Determine the [x, y] coordinate at the center of the cell enclosing the given text.  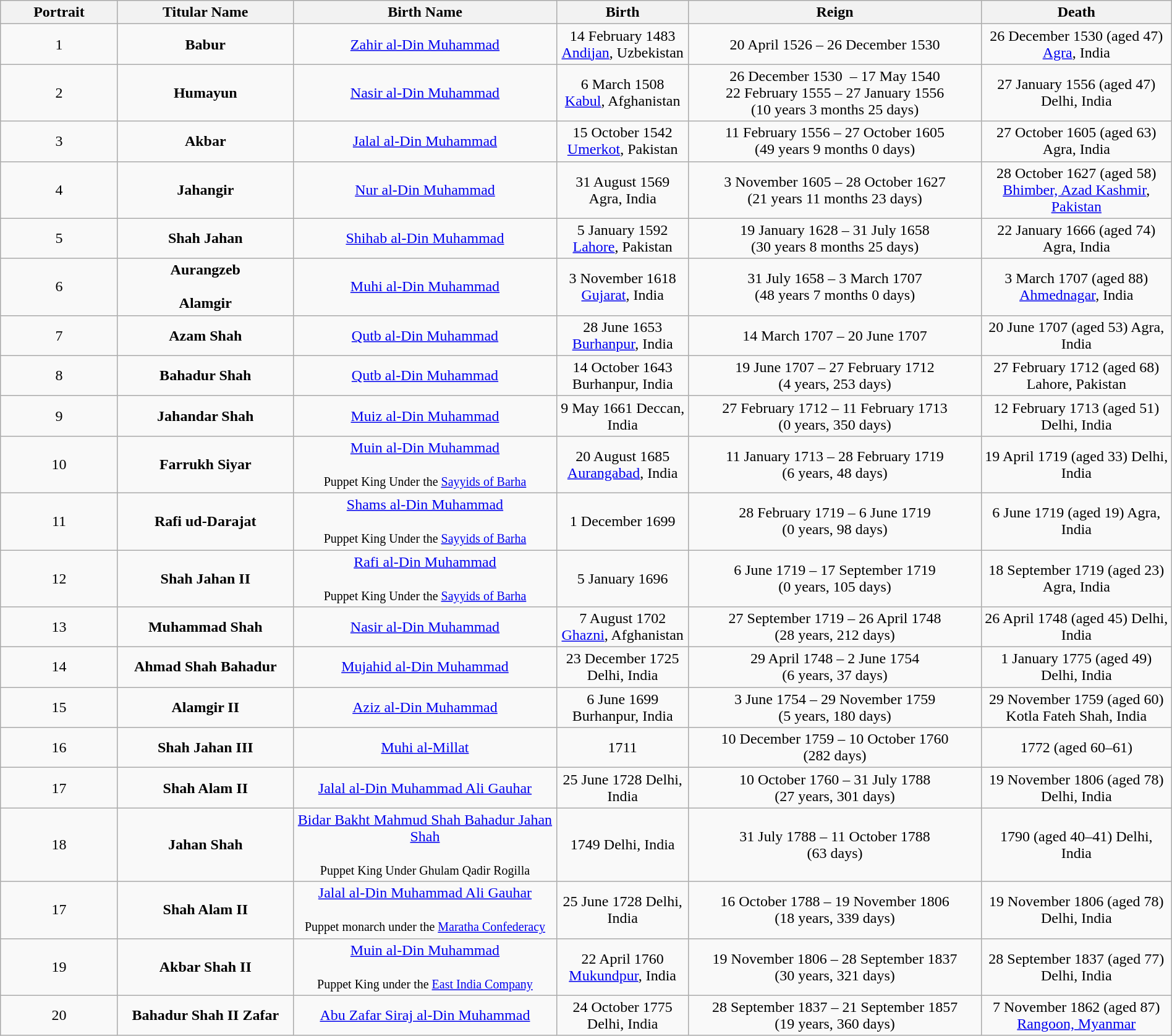
31 July 1788 – 11 October 1788(63 days) [835, 844]
28 October 1627 (aged 58) Bhimber, Azad Kashmir, Pakistan [1076, 190]
Akbar Shah II [205, 967]
6 June 1719 (aged 19) Agra, India [1076, 521]
Shihab al-Din Muhammad [425, 239]
1 January 1775 (aged 49) Delhi, India [1076, 668]
7 [59, 335]
Azam Shah [205, 335]
29 April 1748 – 2 June 1754(6 years, 37 days) [835, 668]
Rafi al-Din Muhammad Puppet King Under the Sayyids of Barha [425, 579]
Jalal al-Din Muhammad Ali Gauhar [425, 788]
28 September 1837 – 21 September 1857(19 years, 360 days) [835, 1015]
16 October 1788 – 19 November 1806(18 years, 339 days) [835, 910]
19 January 1628 – 31 July 1658(30 years 8 months 25 days) [835, 239]
Birth Name [425, 12]
Muhammad Shah [205, 627]
Aurangzeb Alamgir [205, 287]
Jahandar Shah [205, 415]
5 [59, 239]
12 February 1713 (aged 51) Delhi, India [1076, 415]
19 [59, 967]
3 [59, 141]
7 November 1862 (aged 87) Rangoon, Myanmar [1076, 1015]
28 February 1719 – 6 June 1719(0 years, 98 days) [835, 521]
7 August 1702 Ghazni, Afghanistan [623, 627]
27 February 1712 (aged 68) Lahore, Pakistan [1076, 376]
Bidar Bakht Mahmud Shah Bahadur Jahan ShahPuppet King Under Ghulam Qadir Rogilla [425, 844]
27 October 1605 (aged 63) Agra, India [1076, 141]
15 October 1542 Umerkot, Pakistan [623, 141]
28 June 1653 Burhanpur, India [623, 335]
20 [59, 1015]
Bahadur Shah [205, 376]
31 August 1569 Agra, India [623, 190]
Shah Jahan [205, 239]
18 September 1719 (aged 23) Agra, India [1076, 579]
Reign [835, 12]
31 July 1658 – 3 March 1707(48 years 7 months 0 days) [835, 287]
11 [59, 521]
20 August 1685 Aurangabad, India [623, 464]
1 [59, 45]
4 [59, 190]
1 December 1699 [623, 521]
20 June 1707 (aged 53) Agra, India [1076, 335]
Alamgir II [205, 707]
27 January 1556 (aged 47) Delhi, India [1076, 93]
24 October 1775 Delhi, India [623, 1015]
Ahmad Shah Bahadur [205, 668]
8 [59, 376]
14 October 1643 Burhanpur, India [623, 376]
20 April 1526 – 26 December 1530 [835, 45]
14 [59, 668]
27 September 1719 – 26 April 1748(28 years, 212 days) [835, 627]
Jahan Shah [205, 844]
Muiz al-Din Muhammad [425, 415]
3 November 1605 – 28 October 1627(21 years 11 months 23 days) [835, 190]
6 June 1699 Burhanpur, India [623, 707]
Shah Jahan II [205, 579]
Shah Jahan III [205, 748]
Rafi ud-Darajat [205, 521]
6 March 1508 Kabul, Afghanistan [623, 93]
Jahangir [205, 190]
18 [59, 844]
Farrukh Siyar [205, 464]
Death [1076, 12]
10 [59, 464]
Zahir al-Din Muhammad [425, 45]
5 January 1696 [623, 579]
28 September 1837 (aged 77) Delhi, India [1076, 967]
26 December 1530 (aged 47) Agra, India [1076, 45]
Muin al-Din Muhammad Puppet King under the East India Company [425, 967]
Shams al-Din MuhammadPuppet King Under the Sayyids of Barha [425, 521]
22 April 1760 Mukundpur, India [623, 967]
Muhi al-Millat [425, 748]
19 November 1806 – 28 September 1837(30 years, 321 days) [835, 967]
16 [59, 748]
27 February 1712 – 11 February 1713(0 years, 350 days) [835, 415]
9 [59, 415]
10 October 1760 – 31 July 1788(27 years, 301 days) [835, 788]
Akbar [205, 141]
Muin al-Din Muhammad Puppet King Under the Sayyids of Barha [425, 464]
3 June 1754 – 29 November 1759(5 years, 180 days) [835, 707]
29 November 1759 (aged 60) Kotla Fateh Shah, India [1076, 707]
14 March 1707 – 20 June 1707 [835, 335]
Jalal al-Din Muhammad [425, 141]
1711 [623, 748]
Humayun [205, 93]
Titular Name [205, 12]
Birth [623, 12]
15 [59, 707]
11 February 1556 – 27 October 1605(49 years 9 months 0 days) [835, 141]
11 January 1713 – 28 February 1719(6 years, 48 days) [835, 464]
26 April 1748 (aged 45) Delhi, India [1076, 627]
10 December 1759 – 10 October 1760(282 days) [835, 748]
1749 Delhi, India [623, 844]
12 [59, 579]
19 April 1719 (aged 33) Delhi, India [1076, 464]
2 [59, 93]
Babur [205, 45]
3 March 1707 (aged 88) Ahmednagar, India [1076, 287]
Jalal al-Din Muhammad Ali Gauhar Puppet monarch under the Maratha Confederacy [425, 910]
5 January 1592 Lahore, Pakistan [623, 239]
Aziz al-Din Muhammad [425, 707]
13 [59, 627]
19 June 1707 – 27 February 1712(4 years, 253 days) [835, 376]
Portrait [59, 12]
Mujahid al-Din Muhammad [425, 668]
Bahadur Shah II Zafar [205, 1015]
Abu Zafar Siraj al-Din Muhammad [425, 1015]
1790 (aged 40–41) Delhi, India [1076, 844]
9 May 1661 Deccan, India [623, 415]
6 [59, 287]
14 February 1483 Andijan, Uzbekistan [623, 45]
23 December 1725 Delhi, India [623, 668]
6 June 1719 – 17 September 1719(0 years, 105 days) [835, 579]
Nur al-Din Muhammad [425, 190]
22 January 1666 (aged 74) Agra, India [1076, 239]
1772 (aged 60–61) [1076, 748]
26 December 1530 – 17 May 154022 February 1555 – 27 January 1556(10 years 3 months 25 days) [835, 93]
Muhi al-Din Muhammad [425, 287]
3 November 1618 Gujarat, India [623, 287]
